Search for the cell housing the specified text and yield its [X, Y] center coordinate. 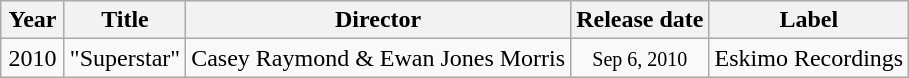
Casey Raymond & Ewan Jones Morris [378, 58]
Release date [640, 20]
"Superstar" [124, 58]
Director [378, 20]
Label [809, 20]
2010 [33, 58]
Sep 6, 2010 [640, 58]
Year [33, 20]
Eskimo Recordings [809, 58]
Title [124, 20]
